Return the [X, Y] coordinate for the center point of the cell that contains the specified text.  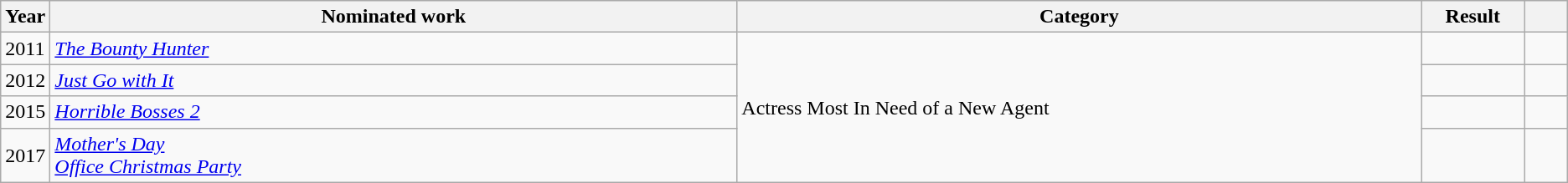
Horrible Bosses 2 [394, 112]
Year [25, 17]
Just Go with It [394, 80]
Actress Most In Need of a New Agent [1079, 107]
2017 [25, 155]
Category [1079, 17]
Nominated work [394, 17]
Result [1473, 17]
2011 [25, 48]
2015 [25, 112]
Mother's DayOffice Christmas Party [394, 155]
2012 [25, 80]
The Bounty Hunter [394, 48]
